Provide the (x, y) coordinate of the cell's center where the given text is located.  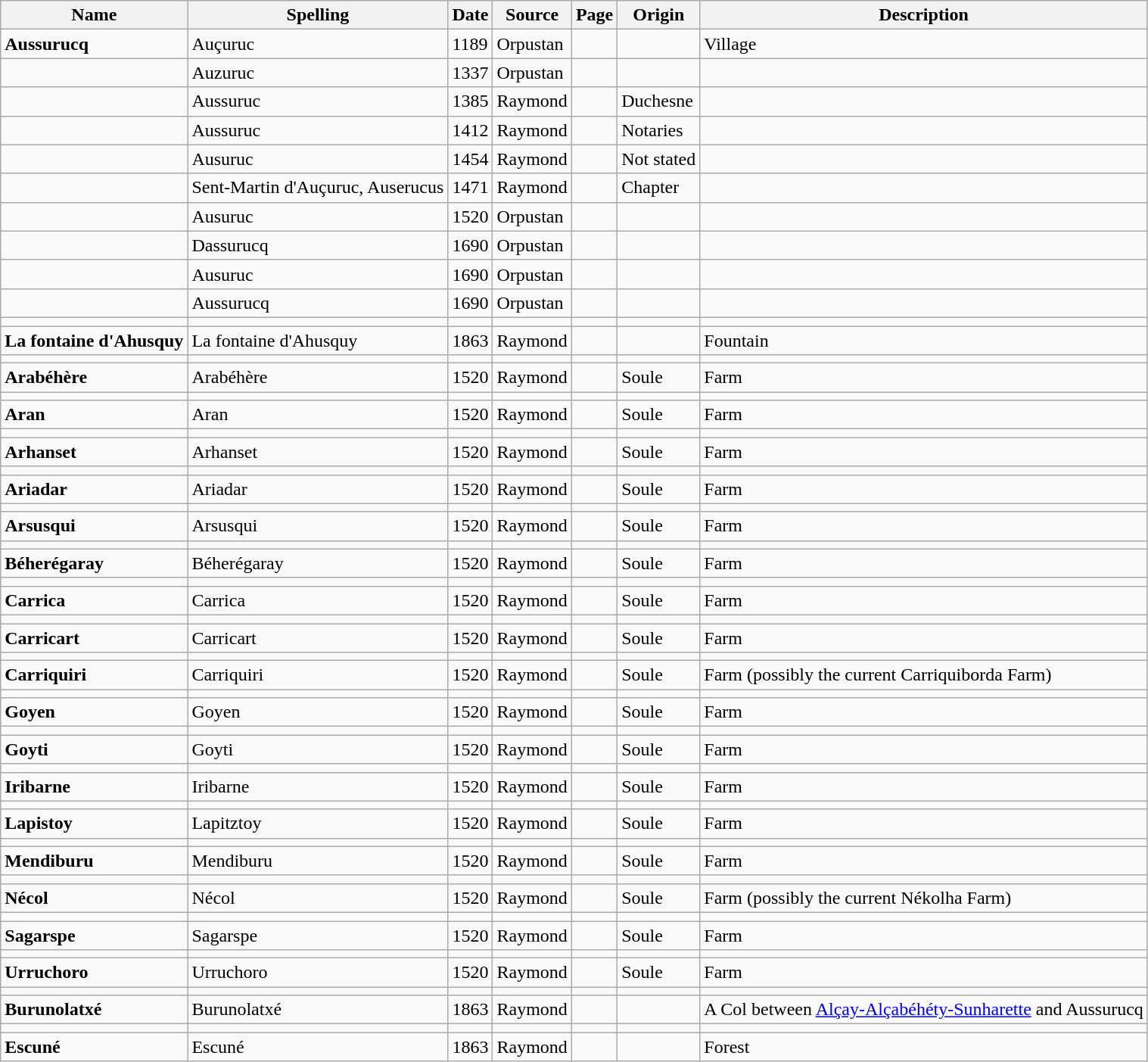
Farm (possibly the current Carriquiborda Farm) (924, 675)
Description (924, 15)
Dassurucq (318, 245)
A Col between Alçay-Alçabéhéty-Sunharette and Aussurucq (924, 1010)
Sent-Martin d'Auçuruc, Auserucus (318, 188)
1385 (471, 101)
1337 (471, 73)
Lapitztoy (318, 824)
Village (924, 44)
Farm (possibly the current Nékolha Farm) (924, 898)
Page (594, 15)
Auçuruc (318, 44)
Date (471, 15)
Origin (658, 15)
Duchesne (658, 101)
Lapistoy (94, 824)
1471 (471, 188)
Not stated (658, 159)
1189 (471, 44)
Forest (924, 1047)
Auzuruc (318, 73)
1412 (471, 130)
Chapter (658, 188)
1454 (471, 159)
Spelling (318, 15)
Notaries (658, 130)
Name (94, 15)
Source (532, 15)
Fountain (924, 340)
